For the text-containing cell, return its midpoint in [x, y] coordinate format. 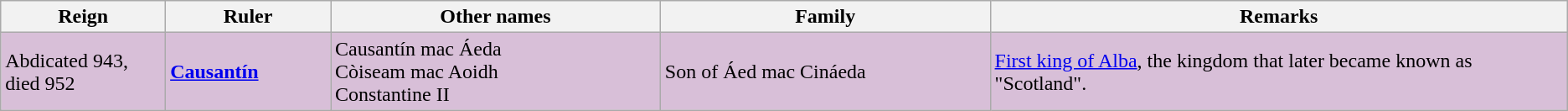
Remarks [1278, 17]
Causantín mac ÁedaCòiseam mac AoidhConstantine II [495, 71]
Son of Áed mac Cináeda [825, 71]
Causantín [248, 71]
Abdicated 943, died 952 [84, 71]
First king of Alba, the kingdom that later became known as "Scotland". [1278, 71]
Reign [84, 17]
Other names [495, 17]
Ruler [248, 17]
Family [825, 17]
